Return [X, Y] of the center of cell containing provided text 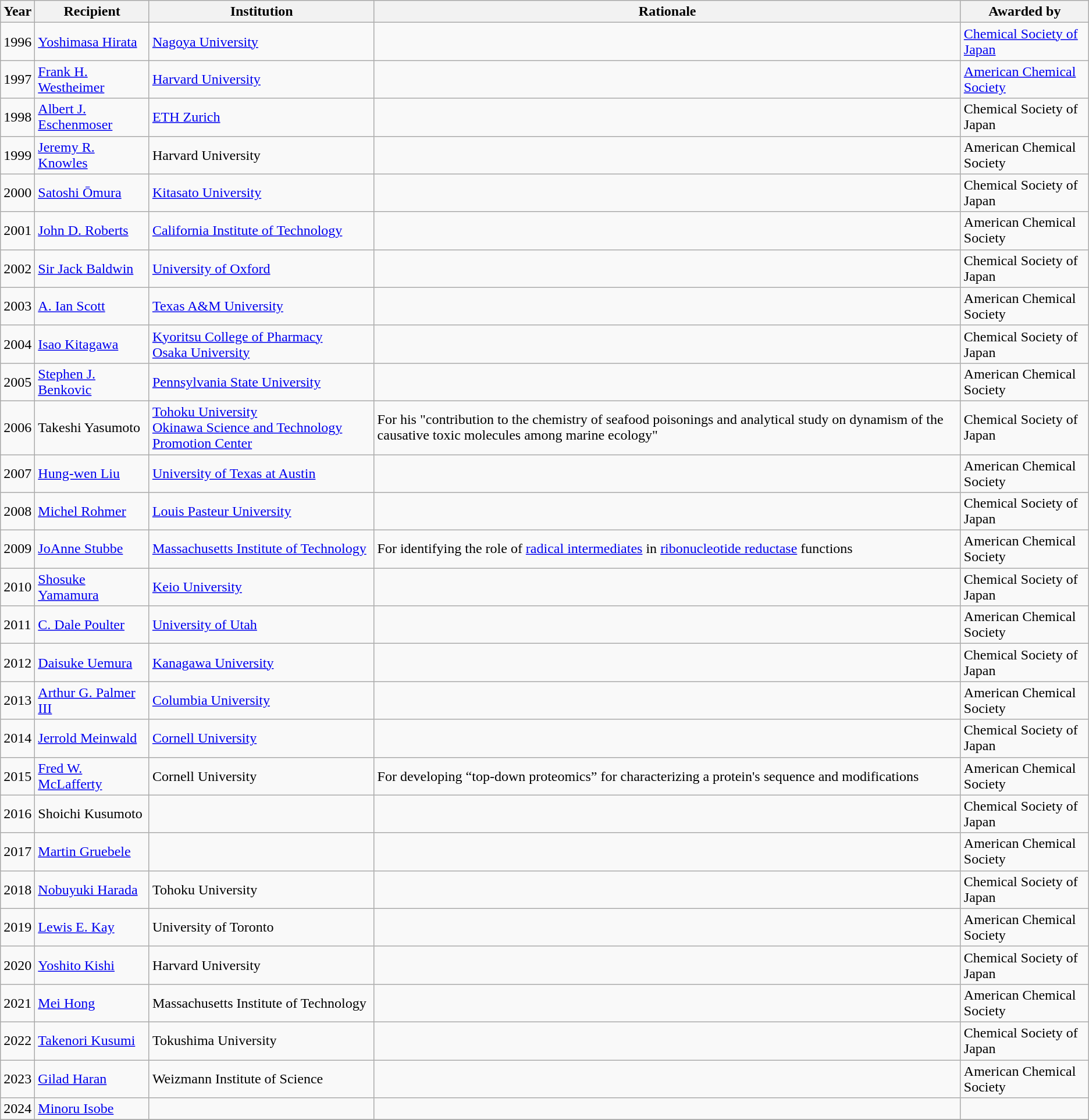
Tohoku UniversityOkinawa Science and Technology Promotion Center [262, 427]
California Institute of Technology [262, 230]
University of Toronto [262, 927]
Kyoritsu College of PharmacyOsaka University [262, 344]
University of Oxford [262, 269]
2001 [17, 230]
C. Dale Poulter [92, 625]
Kanagawa University [262, 663]
Institution [262, 12]
2020 [17, 965]
2015 [17, 776]
Michel Rohmer [92, 512]
Pennsylvania State University [262, 381]
2006 [17, 427]
Isao Kitagawa [92, 344]
2002 [17, 269]
2021 [17, 1003]
Jerrold Meinwald [92, 739]
ETH Zurich [262, 117]
Lewis E. Kay [92, 927]
Jeremy R. Knowles [92, 155]
Kitasato University [262, 193]
Tokushima University [262, 1041]
Fred W. McLafferty [92, 776]
2005 [17, 381]
Yoshito Kishi [92, 965]
2009 [17, 549]
1999 [17, 155]
2019 [17, 927]
Texas A&M University [262, 306]
1998 [17, 117]
2008 [17, 512]
2004 [17, 344]
Arthur G. Palmer III [92, 700]
1996 [17, 42]
2018 [17, 890]
2007 [17, 473]
Gilad Haran [92, 1078]
University of Texas at Austin [262, 473]
Albert J. Eschenmoser [92, 117]
Rationale [667, 12]
Louis Pasteur University [262, 512]
Weizmann Institute of Science [262, 1078]
Martin Gruebele [92, 851]
A. Ian Scott [92, 306]
Takenori Kusumi [92, 1041]
Minoru Isobe [92, 1109]
Year [17, 12]
Recipient [92, 12]
Nagoya University [262, 42]
Awarded by [1024, 12]
Keio University [262, 587]
Yoshimasa Hirata [92, 42]
Takeshi Yasumoto [92, 427]
2016 [17, 814]
Columbia University [262, 700]
Hung-wen Liu [92, 473]
2011 [17, 625]
2017 [17, 851]
2022 [17, 1041]
John D. Roberts [92, 230]
2003 [17, 306]
Shosuke Yamamura [92, 587]
Shoichi Kusumoto [92, 814]
2024 [17, 1109]
Daisuke Uemura [92, 663]
2000 [17, 193]
1997 [17, 79]
For identifying the role of radical intermediates in ribonucleotide reductase functions [667, 549]
Tohoku University [262, 890]
University of Utah [262, 625]
2014 [17, 739]
JoAnne Stubbe [92, 549]
Nobuyuki Harada [92, 890]
Sir Jack Baldwin [92, 269]
Frank H. Westheimer [92, 79]
For developing “top-down proteomics” for characterizing a protein's sequence and modifications [667, 776]
Mei Hong [92, 1003]
Satoshi Ōmura [92, 193]
For his "contribution to the chemistry of seafood poisonings and analytical study on dynamism of the causative toxic molecules among marine ecology" [667, 427]
2013 [17, 700]
2023 [17, 1078]
2010 [17, 587]
2012 [17, 663]
Stephen J. Benkovic [92, 381]
